Output the (x, y) coordinate of the center of the cell containing the given text.  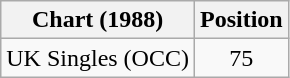
75 (241, 58)
Chart (1988) (98, 20)
Position (241, 20)
UK Singles (OCC) (98, 58)
